Provide the (X, Y) coordinate of the cell's center where the given text is located.  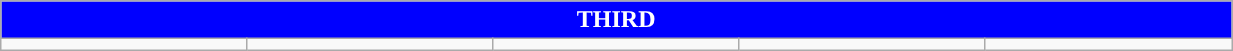
THIRD (616, 20)
